Output the (x, y) coordinate of the center of the cell containing the given text.  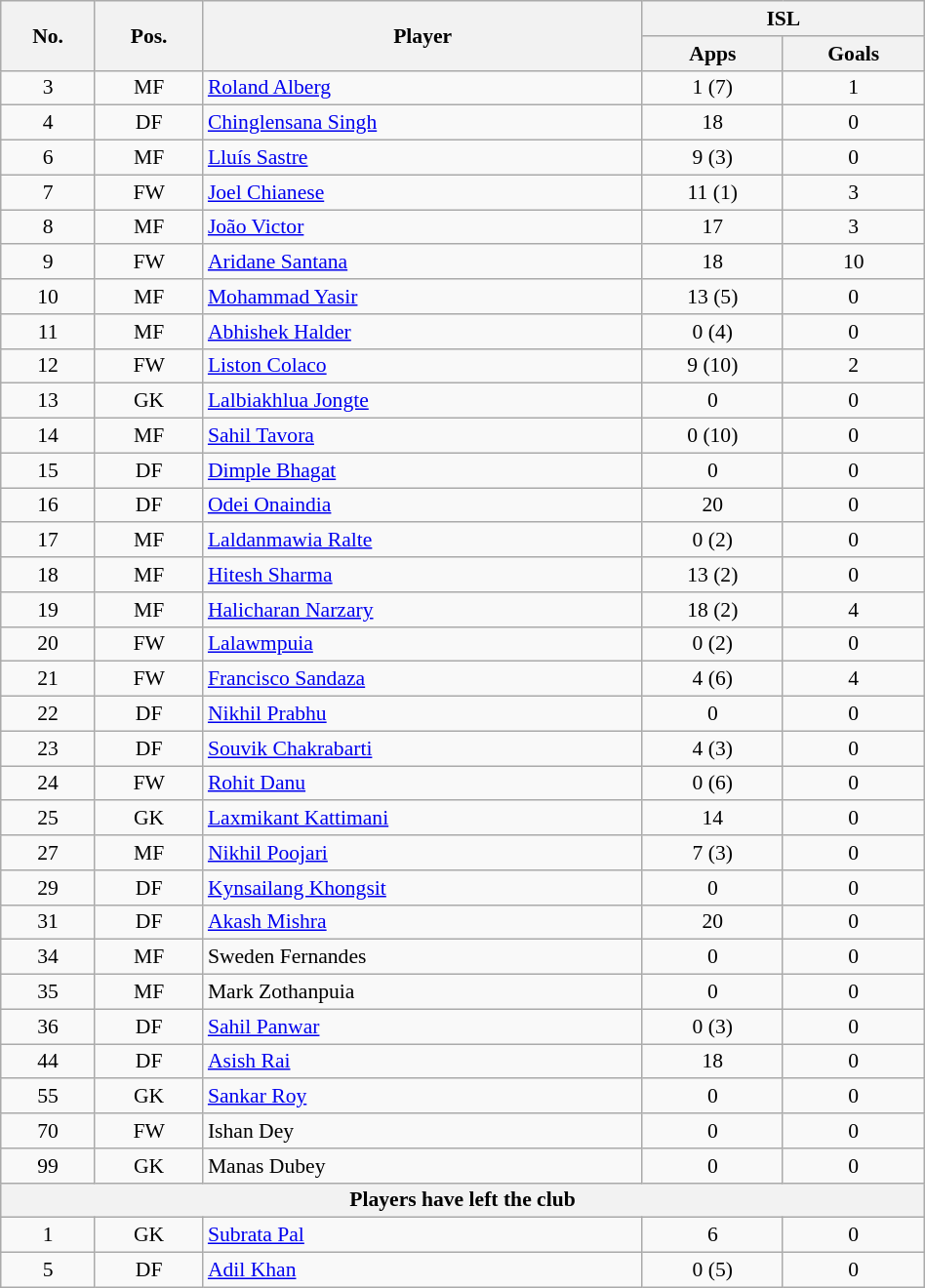
23 (49, 748)
Players have left the club (462, 1200)
Subrata Pal (423, 1235)
36 (49, 1026)
5 (49, 1270)
Abhishek Halder (423, 332)
4 (6) (712, 679)
35 (49, 992)
Joel Chianese (423, 192)
2 (853, 366)
Lluís Sastre (423, 158)
Mark Zothanpuia (423, 992)
22 (49, 714)
Goals (853, 54)
Sankar Roy (423, 1097)
24 (49, 784)
7 (49, 192)
Halicharan Narzary (423, 610)
0 (6) (712, 784)
Player (423, 35)
Kynsailang Khongsit (423, 888)
Sahil Tavora (423, 436)
Asish Rai (423, 1062)
0 (3) (712, 1026)
Adil Khan (423, 1270)
9 (10) (712, 366)
Sweden Fernandes (423, 957)
11 (49, 332)
4 (3) (712, 748)
João Victor (423, 227)
27 (49, 853)
Chinglensana Singh (423, 123)
Hitesh Sharma (423, 575)
19 (49, 610)
Akash Mishra (423, 922)
Sahil Panwar (423, 1026)
99 (49, 1166)
No. (49, 35)
34 (49, 957)
11 (1) (712, 192)
55 (49, 1097)
13 (49, 401)
18 (2) (712, 610)
Apps (712, 54)
Mohammad Yasir (423, 297)
13 (5) (712, 297)
0 (4) (712, 332)
21 (49, 679)
Nikhil Poojari (423, 853)
Lalawmpuia (423, 644)
Roland Alberg (423, 88)
ISL (783, 19)
25 (49, 819)
31 (49, 922)
Manas Dubey (423, 1166)
12 (49, 366)
70 (49, 1131)
7 (3) (712, 853)
Rohit Danu (423, 784)
15 (49, 470)
16 (49, 505)
13 (2) (712, 575)
0 (5) (712, 1270)
Laldanmawia Ralte (423, 541)
9 (3) (712, 158)
Ishan Dey (423, 1131)
Aridane Santana (423, 262)
Souvik Chakrabarti (423, 748)
Odei Onaindia (423, 505)
1 (7) (712, 88)
0 (10) (712, 436)
Nikhil Prabhu (423, 714)
Dimple Bhagat (423, 470)
8 (49, 227)
Pos. (148, 35)
Liston Colaco (423, 366)
Francisco Sandaza (423, 679)
29 (49, 888)
9 (49, 262)
Laxmikant Kattimani (423, 819)
44 (49, 1062)
Lalbiakhlua Jongte (423, 401)
